Locate the cell with the specified text and output its [X, Y] center coordinate. 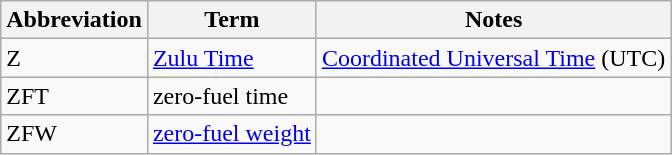
Coordinated Universal Time (UTC) [493, 58]
Z [74, 58]
zero-fuel time [232, 96]
ZFT [74, 96]
ZFW [74, 134]
Term [232, 20]
Notes [493, 20]
Zulu Time [232, 58]
Abbreviation [74, 20]
zero-fuel weight [232, 134]
